Locate the cell with the specified text and output its (X, Y) center coordinate. 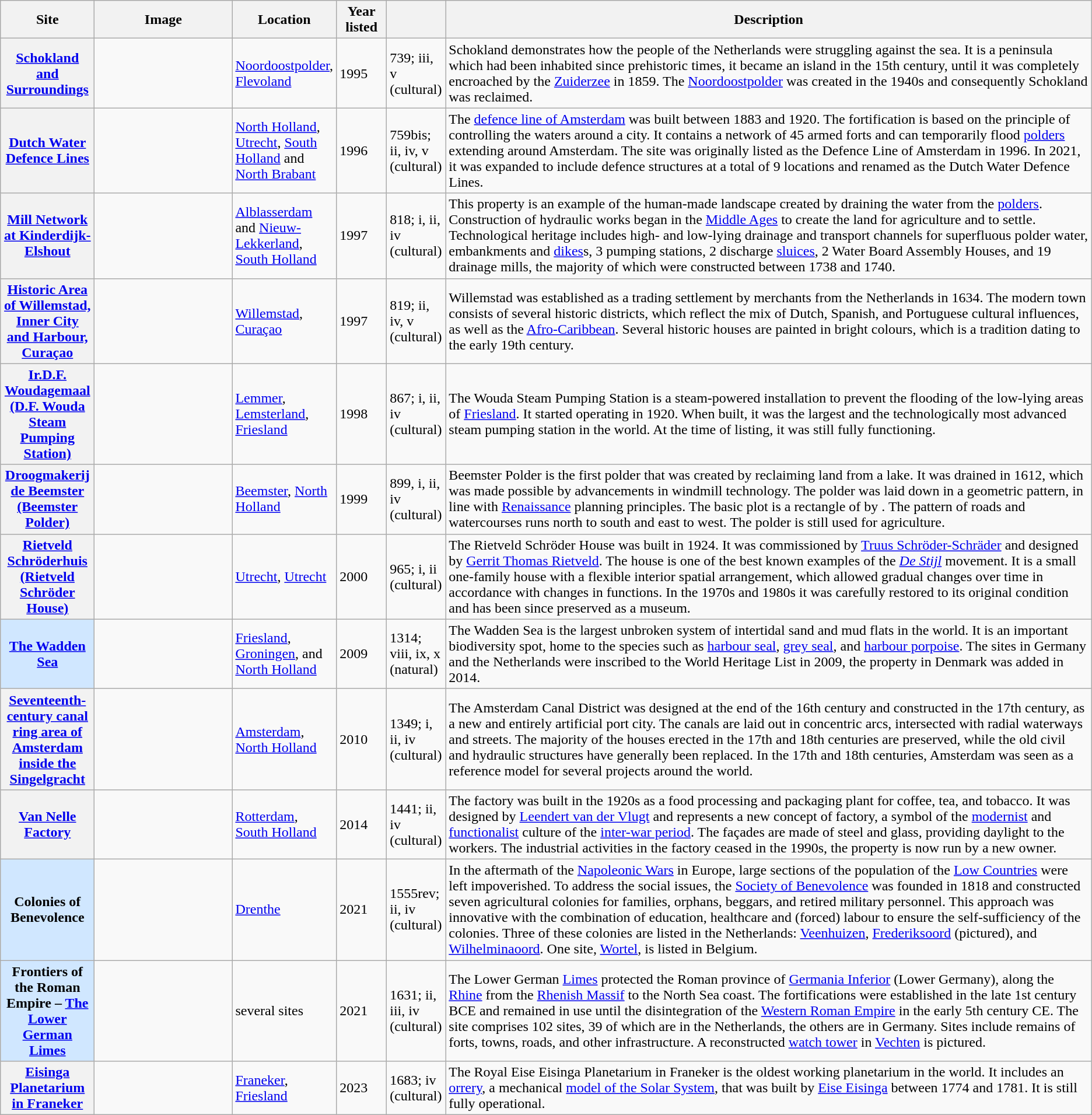
1999 (362, 499)
1314; viii, ix, x (natural) (416, 653)
2009 (362, 653)
Friesland, Groningen, and North Holland (285, 653)
Location (285, 20)
Rietveld Schröderhuis (Rietveld Schröder House) (48, 576)
2023 (362, 1088)
759bis; ii, iv, v (cultural) (416, 151)
1631; ii, iii, iv (cultural) (416, 1011)
1349; i, ii, iv (cultural) (416, 739)
several sites (285, 1011)
Description (769, 20)
899, i, ii, iv (cultural) (416, 499)
The Wadden Sea (48, 653)
Utrecht, Utrecht (285, 576)
Drenthe (285, 909)
Dutch Water Defence Lines (48, 151)
Colonies of Benevolence (48, 909)
Historic Area of Willemstad, Inner City and Harbour, Curaçao (48, 321)
Van Nelle Factory (48, 824)
Year listed (362, 20)
867; i, ii, iv (cultural) (416, 414)
1441; ii, iv (cultural) (416, 824)
Willemstad, Curaçao (285, 321)
Rotterdam, South Holland (285, 824)
Frontiers of the Roman Empire – The Lower German Limes (48, 1011)
1683; iv (cultural) (416, 1088)
1998 (362, 414)
1555rev; ii, iv (cultural) (416, 909)
Alblasserdam and Nieuw-Lekkerland, South Holland (285, 236)
819; ii, iv, v (cultural) (416, 321)
Eisinga Planetarium in Franeker (48, 1088)
1996 (362, 151)
739; iii, v (cultural) (416, 74)
North Holland, Utrecht, South Holland and North Brabant (285, 151)
2000 (362, 576)
Beemster, North Holland (285, 499)
Lemmer, Lemsterland, Friesland (285, 414)
Mill Network at Kinderdijk-Elshout (48, 236)
2010 (362, 739)
818; i, ii, iv (cultural) (416, 236)
Franeker, Friesland (285, 1088)
Ir.D.F. Woudagemaal (D.F. Wouda Steam Pumping Station) (48, 414)
965; i, ii (cultural) (416, 576)
Noordoostpolder, Flevoland (285, 74)
1995 (362, 74)
Image (163, 20)
Droogmakerij de Beemster (Beemster Polder) (48, 499)
2014 (362, 824)
Schokland and Surroundings (48, 74)
Site (48, 20)
Amsterdam, North Holland (285, 739)
Seventeenth-century canal ring area of Amsterdam inside the Singelgracht (48, 739)
